Locate the cell with the specified text and output its (X, Y) center coordinate. 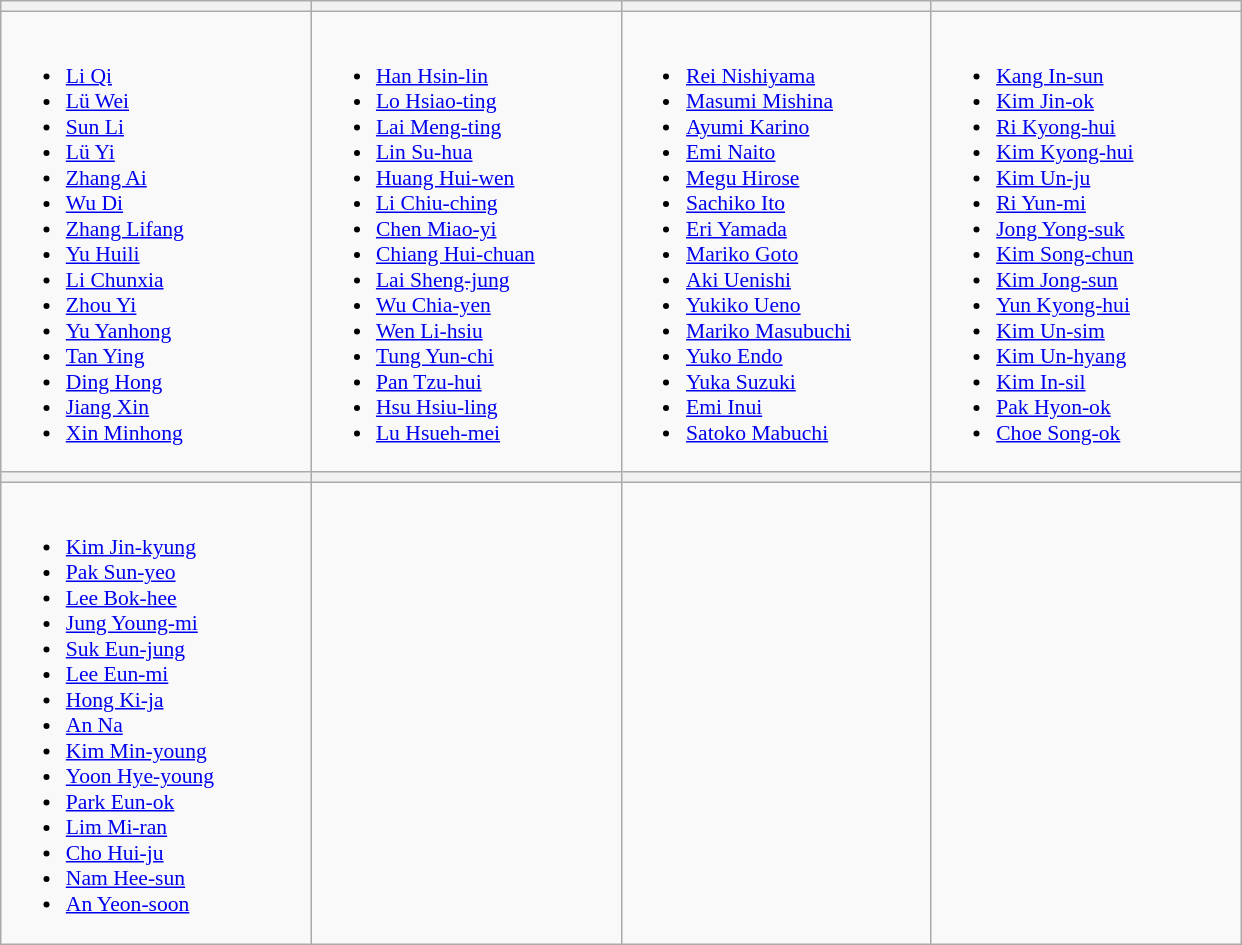
Li QiLü WeiSun LiLü YiZhang AiWu DiZhang LifangYu HuiliLi ChunxiaZhou YiYu YanhongTan YingDing HongJiang XinXin Minhong (156, 242)
